Detect which cell encompasses the target text, then output its (x, y) center coordinate. 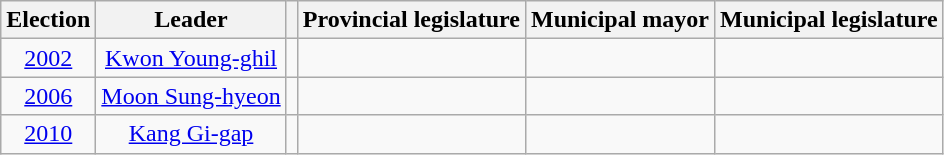
Election (48, 20)
2006 (48, 96)
Kang Gi-gap (191, 134)
Moon Sung-hyeon (191, 96)
Municipal mayor (620, 20)
Leader (191, 20)
Municipal legislature (830, 20)
Kwon Young-ghil (191, 58)
2010 (48, 134)
Provincial legislature (411, 20)
2002 (48, 58)
